Search for the cell housing the specified text and yield its (x, y) center coordinate. 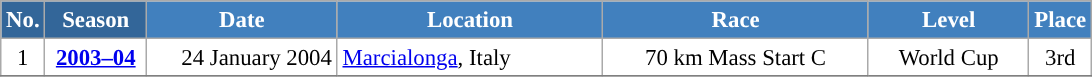
1 (23, 58)
Race (736, 20)
Place (1060, 20)
2003–04 (96, 58)
World Cup (948, 58)
70 km Mass Start C (736, 58)
3rd (1060, 58)
Location (470, 20)
24 January 2004 (242, 58)
Date (242, 20)
Level (948, 20)
No. (23, 20)
Marcialonga, Italy (470, 58)
Season (96, 20)
